Return (x, y) of the center of cell containing provided text 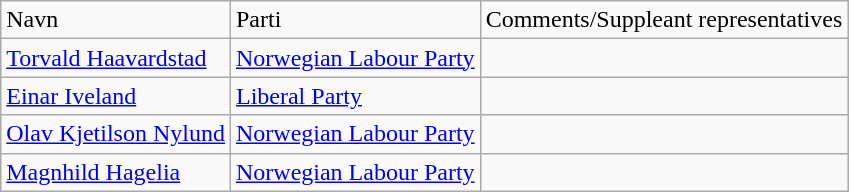
Torvald Haavardstad (116, 58)
Parti (355, 20)
Olav Kjetilson Nylund (116, 134)
Magnhild Hagelia (116, 172)
Navn (116, 20)
Liberal Party (355, 96)
Einar Iveland (116, 96)
Comments/Suppleant representatives (664, 20)
